From the cell containing the given text, extract its center point as (X, Y) coordinate. 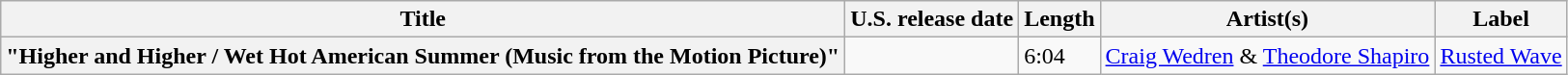
U.S. release date (932, 19)
6:04 (1059, 56)
Length (1059, 19)
Rusted Wave (1501, 56)
Artist(s) (1268, 19)
Title (423, 19)
Label (1501, 19)
"Higher and Higher / Wet Hot American Summer (Music from the Motion Picture)" (423, 56)
Craig Wedren & Theodore Shapiro (1268, 56)
